Output the [x, y] coordinate of the center of the cell containing the given text.  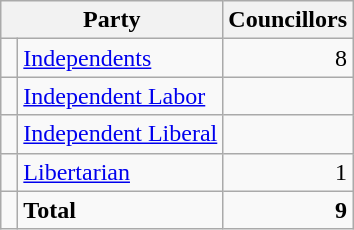
Independent Liberal [120, 134]
Libertarian [120, 172]
Councillors [288, 20]
Total [120, 210]
1 [288, 172]
9 [288, 210]
Independents [120, 58]
8 [288, 58]
Independent Labor [120, 96]
Party [112, 20]
